Determine the [X, Y] coordinate at the center of the cell enclosing the given text.  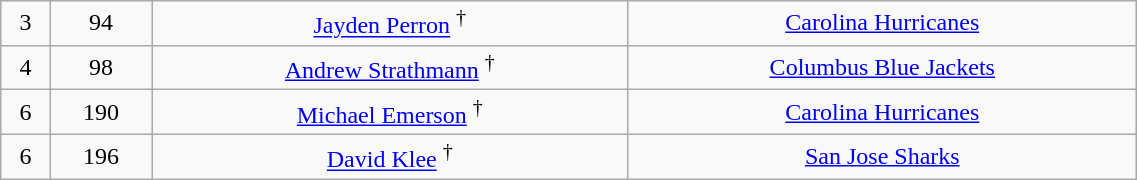
Jayden Perron † [390, 24]
94 [100, 24]
3 [26, 24]
Michael Emerson † [390, 112]
David Klee † [390, 156]
4 [26, 68]
196 [100, 156]
98 [100, 68]
San Jose Sharks [882, 156]
Columbus Blue Jackets [882, 68]
190 [100, 112]
Andrew Strathmann † [390, 68]
